Detect which cell encompasses the target text, then output its (X, Y) center coordinate. 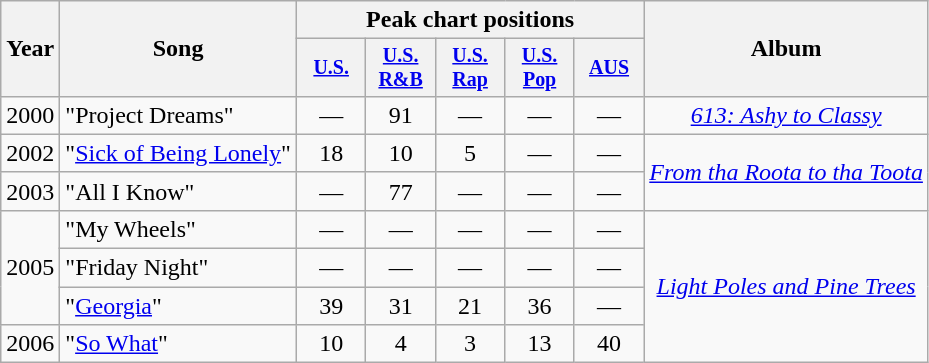
Year (30, 49)
"So What" (178, 344)
31 (400, 306)
4 (400, 344)
U.S. Rap (470, 68)
77 (400, 191)
21 (470, 306)
U.S. Pop (540, 68)
91 (400, 115)
2002 (30, 153)
18 (330, 153)
"Sick of Being Lonely" (178, 153)
13 (540, 344)
2005 (30, 267)
"All I Know" (178, 191)
2000 (30, 115)
Peak chart positions (470, 20)
U.S. (330, 68)
From tha Roota to tha Toota (786, 172)
AUS (608, 68)
Album (786, 49)
"My Wheels" (178, 229)
"Friday Night" (178, 268)
36 (540, 306)
"Project Dreams" (178, 115)
613: Ashy to Classy (786, 115)
Light Poles and Pine Trees (786, 286)
40 (608, 344)
39 (330, 306)
2006 (30, 344)
3 (470, 344)
2003 (30, 191)
U.S. R&B (400, 68)
"Georgia" (178, 306)
Song (178, 49)
5 (470, 153)
